Identify which cell holds the provided text, then report its (X, Y) central coordinate. 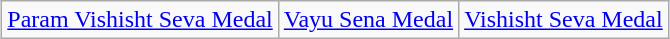
Vishisht Seva Medal (564, 20)
Vayu Sena Medal (368, 20)
Param Vishisht Seva Medal (140, 20)
